Output the [x, y] coordinate of the center of the cell containing the given text.  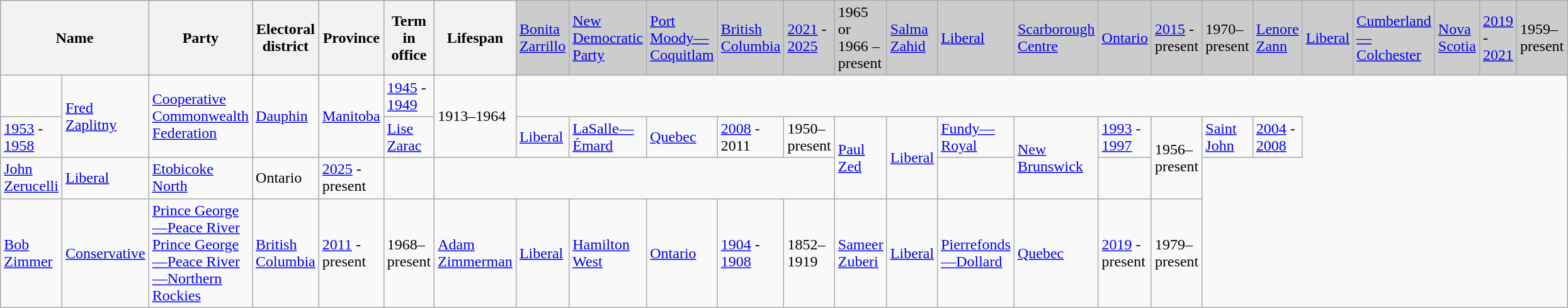
Term in office [409, 38]
Fundy—Royal [976, 137]
Saint John [1227, 137]
1913–1964 [475, 117]
Bob Zimmer [31, 253]
1852–1919 [809, 253]
Manitoba [351, 117]
1970–present [1227, 38]
Sameer Zuberi [860, 253]
Bonita Zarrillo [542, 38]
2019 - present [1125, 253]
Name [74, 38]
1945 - 1949 [409, 96]
Prince George—Peace River Prince George—Peace River—Northern Rockies [200, 253]
LaSalle—Émard [608, 137]
Cooperative Commonwealth Federation [200, 117]
2021 - 2025 [809, 38]
New Brunswick [1056, 157]
Salma Zahid [912, 38]
John Zerucelli [31, 178]
Lifespan [475, 38]
1993 - 1997 [1125, 137]
Etobicoke North [200, 178]
1959–present [1542, 38]
1950–present [809, 137]
1953 - 1958 [31, 137]
1979–present [1176, 253]
Nova Scotia [1457, 38]
2008 - 2011 [751, 137]
Lise Zarac [409, 137]
Party [200, 38]
1968–present [409, 253]
Adam Zimmerman [475, 253]
1965 or 1966 – present [860, 38]
Fred Zaplitny [105, 117]
New Democratic Party [608, 38]
Pierrefonds—Dollard [976, 253]
Lenore Zann [1277, 38]
2015 - present [1176, 38]
Electoral district [286, 38]
Hamilton West [608, 253]
Province [351, 38]
2011 - present [351, 253]
1904 - 1908 [751, 253]
2019 - 2021 [1497, 38]
Dauphin [286, 117]
2004 - 2008 [1277, 137]
Paul Zed [860, 157]
2025 - present [351, 178]
Conservative [105, 253]
Cumberland—Colchester [1394, 38]
1956–present [1176, 157]
Scarborough Centre [1056, 38]
Port Moody—Coquitlam [682, 38]
